Return the (X, Y) coordinate for the center point of the cell that contains the specified text.  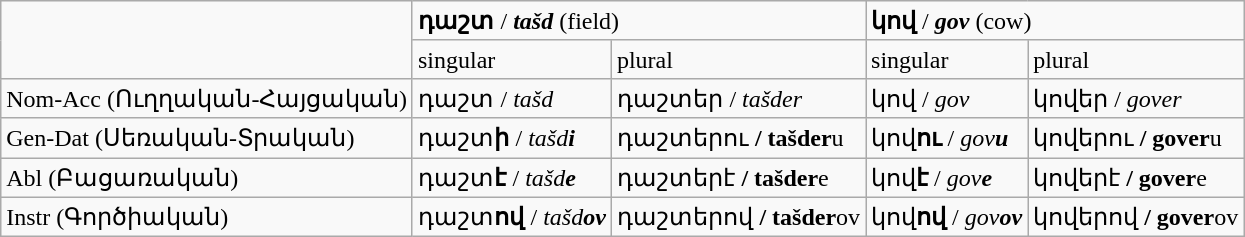
Nom-Acc (Ուղղական-Հայցական) (207, 98)
կովեր / gover (1136, 98)
դաշտի / tašdi (512, 138)
կովէ / gove (947, 178)
դաշտերու / tašderu (738, 138)
կովերու / goveru (1136, 138)
դաշտ / tašd (field) (638, 21)
դաշտերէ / tašdere (738, 178)
կովերով / goverov (1136, 217)
կովերէ / govere (1136, 178)
դաշտ / tašd (512, 98)
Gen-Dat (Սեռական-Տրական) (207, 138)
դաշտեր / tašder (738, 98)
կովու / govu (947, 138)
Abl (Բացառական) (207, 178)
դաշտերով / tašderov (738, 217)
կովով / govov (947, 217)
Instr (Գործիական) (207, 217)
կով / gov (cow) (1055, 21)
կով / gov (947, 98)
դաշտով / tašdov (512, 217)
դաշտէ / tašde (512, 178)
